Search for the cell housing the specified text and yield its [x, y] center coordinate. 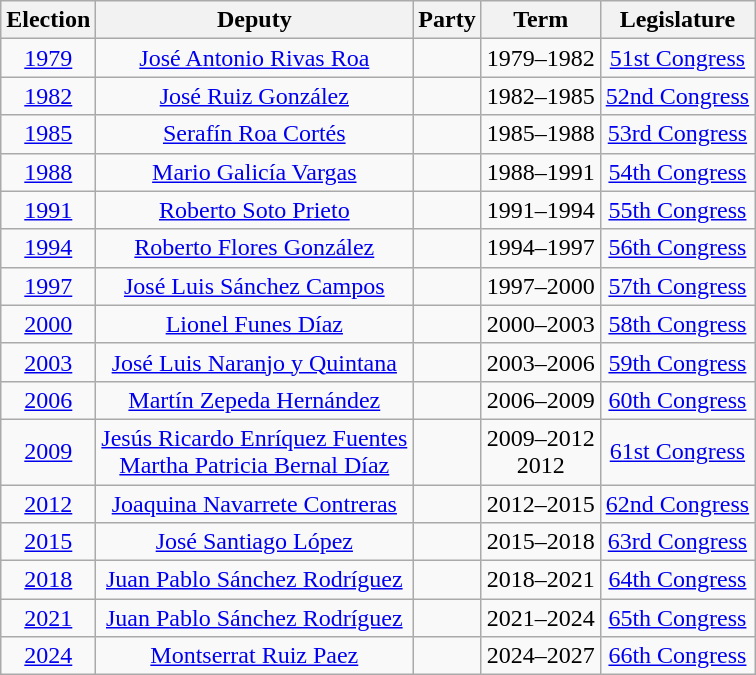
2000 [48, 324]
1982 [48, 96]
53rd Congress [677, 134]
2012–2015 [540, 503]
54th Congress [677, 172]
2018–2021 [540, 580]
Serafín Roa Cortés [254, 134]
Roberto Soto Prieto [254, 210]
1997 [48, 286]
59th Congress [677, 362]
2012 [48, 503]
Mario Galicía Vargas [254, 172]
1994–1997 [540, 248]
1988 [48, 172]
62nd Congress [677, 503]
52nd Congress [677, 96]
2003 [48, 362]
Montserrat Ruiz Paez [254, 656]
Term [540, 20]
63rd Congress [677, 542]
2009–20122012 [540, 452]
56th Congress [677, 248]
Legislature [677, 20]
2000–2003 [540, 324]
Joaquina Navarrete Contreras [254, 503]
2006 [48, 400]
2024–2027 [540, 656]
2018 [48, 580]
2006–2009 [540, 400]
2021–2024 [540, 618]
José Antonio Rivas Roa [254, 58]
66th Congress [677, 656]
Lionel Funes Díaz [254, 324]
1991–1994 [540, 210]
Party [447, 20]
1985–1988 [540, 134]
José Luis Sánchez Campos [254, 286]
60th Congress [677, 400]
58th Congress [677, 324]
1985 [48, 134]
2021 [48, 618]
1979–1982 [540, 58]
Election [48, 20]
José Ruiz González [254, 96]
1997–2000 [540, 286]
Roberto Flores González [254, 248]
José Luis Naranjo y Quintana [254, 362]
64th Congress [677, 580]
2003–2006 [540, 362]
Jesús Ricardo Enríquez FuentesMartha Patricia Bernal Díaz [254, 452]
57th Congress [677, 286]
65th Congress [677, 618]
José Santiago López [254, 542]
51st Congress [677, 58]
2015–2018 [540, 542]
1988–1991 [540, 172]
61st Congress [677, 452]
1991 [48, 210]
Deputy [254, 20]
1982–1985 [540, 96]
2015 [48, 542]
2024 [48, 656]
55th Congress [677, 210]
1979 [48, 58]
1994 [48, 248]
2009 [48, 452]
Martín Zepeda Hernández [254, 400]
